Identify which cell holds the provided text, then report its (x, y) central coordinate. 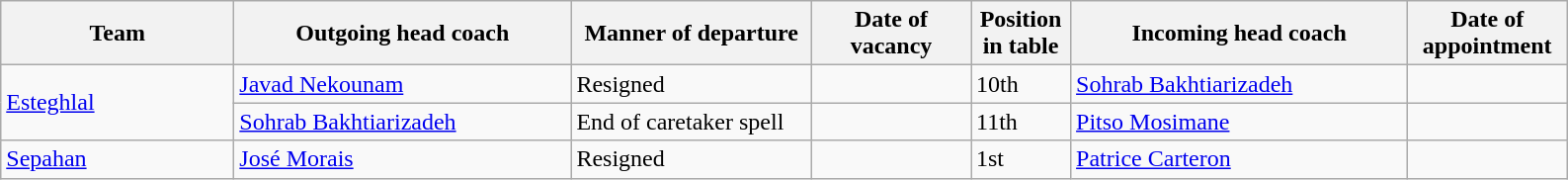
Javad Nekounam (403, 84)
Team (118, 34)
Position in table (1020, 34)
José Morais (403, 159)
Incoming head coach (1239, 34)
Date of vacancy (891, 34)
Date of appointment (1488, 34)
Outgoing head coach (403, 34)
Manner of departure (692, 34)
10th (1020, 84)
Patrice Carteron (1239, 159)
Pitso Mosimane (1239, 122)
Sepahan (118, 159)
1st (1020, 159)
11th (1020, 122)
End of caretaker spell (692, 122)
Esteghlal (118, 103)
